Extract the [x, y] coordinate from the center of the cell holding the provided text.  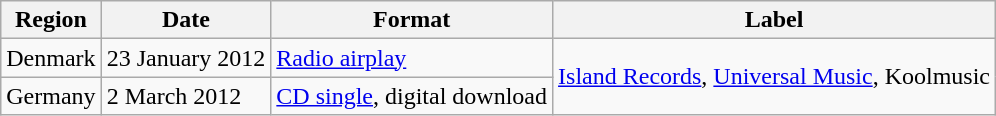
Region [51, 20]
Label [774, 20]
Date [186, 20]
CD single, digital download [412, 96]
Denmark [51, 58]
Format [412, 20]
Germany [51, 96]
2 March 2012 [186, 96]
23 January 2012 [186, 58]
Island Records, Universal Music, Koolmusic [774, 77]
Radio airplay [412, 58]
